Extract the (x, y) coordinate from the center of the cell holding the provided text.  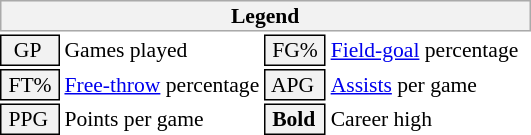
FG% (295, 50)
Games played (162, 50)
Assists per game (430, 85)
Field-goal percentage (430, 50)
APG (295, 85)
FT% (30, 85)
Free-throw percentage (162, 85)
GP (30, 50)
Legend (265, 16)
